Search for the cell housing the specified text and yield its [X, Y] center coordinate. 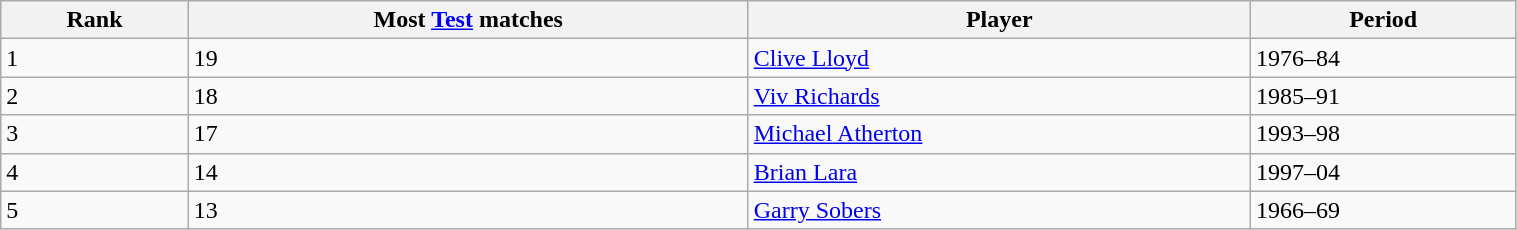
4 [95, 172]
1993–98 [1383, 134]
Most Test matches [468, 20]
17 [468, 134]
2 [95, 96]
Rank [95, 20]
1976–84 [1383, 58]
13 [468, 210]
Viv Richards [999, 96]
Michael Atherton [999, 134]
19 [468, 58]
18 [468, 96]
1997–04 [1383, 172]
Brian Lara [999, 172]
1985–91 [1383, 96]
Period [1383, 20]
3 [95, 134]
Player [999, 20]
Clive Lloyd [999, 58]
14 [468, 172]
5 [95, 210]
1966–69 [1383, 210]
Garry Sobers [999, 210]
1 [95, 58]
